Capture the cell that displays the provided text and extract its [x, y] central coordinate. 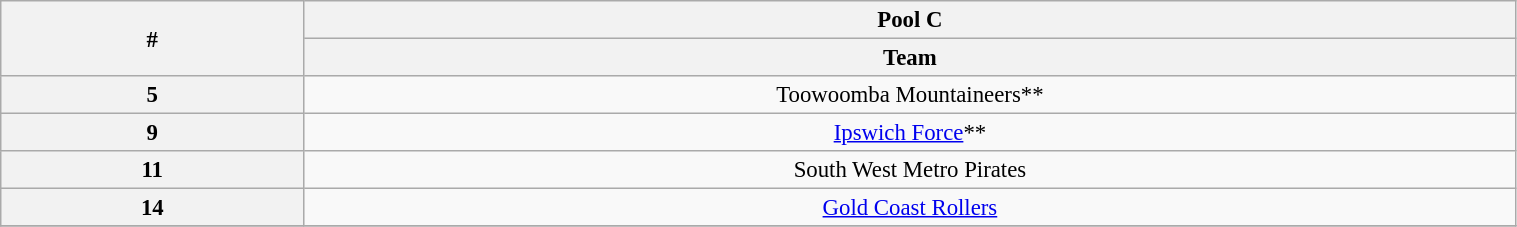
Team [910, 58]
Toowoomba Mountaineers** [910, 95]
9 [152, 133]
Ipswich Force** [910, 133]
5 [152, 95]
Gold Coast Rollers [910, 208]
# [152, 38]
South West Metro Pirates [910, 170]
11 [152, 170]
Pool C [910, 20]
14 [152, 208]
